Detect which cell encompasses the target text, then output its [X, Y] center coordinate. 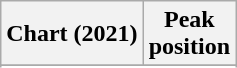
Chart (2021) [72, 34]
Peakposition [189, 34]
